Capture the cell that displays the provided text and extract its (X, Y) central coordinate. 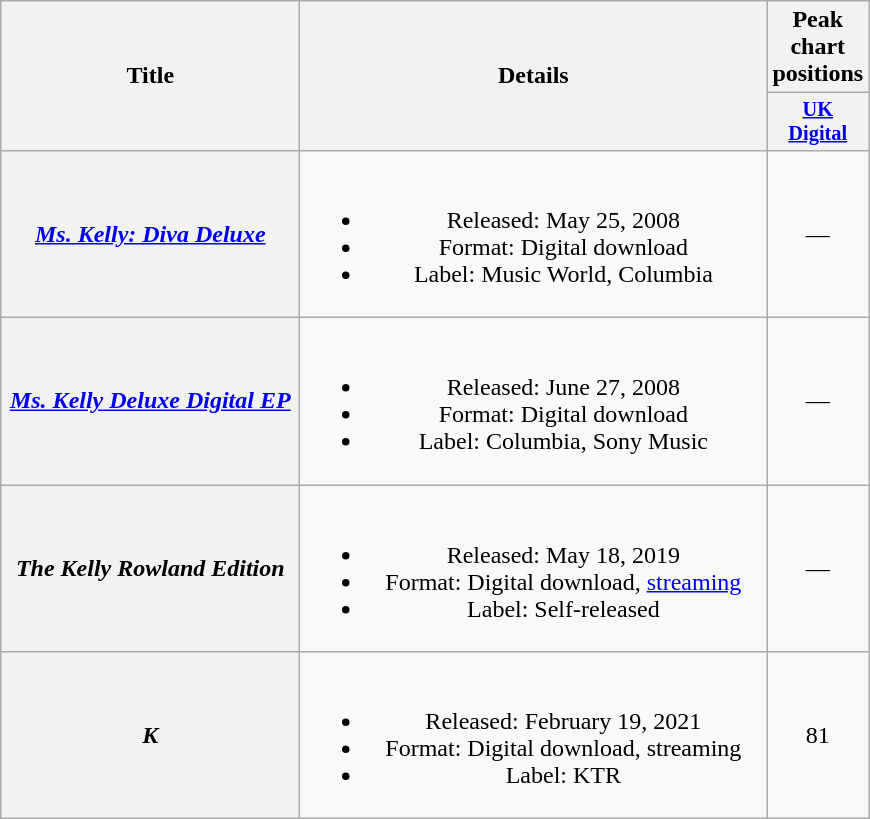
Ms. Kelly Deluxe Digital EP (150, 402)
Released: May 18, 2019Format: Digital download, streamingLabel: Self-released (534, 568)
Released: June 27, 2008Format: Digital downloadLabel: Columbia, Sony Music (534, 402)
Ms. Kelly: Diva Deluxe (150, 234)
UKDigital (818, 122)
Released: February 19, 2021Format: Digital download, streamingLabel: KTR (534, 736)
Title (150, 76)
K (150, 736)
Peak chart positions (818, 47)
Released: May 25, 2008Format: Digital downloadLabel: Music World, Columbia (534, 234)
81 (818, 736)
The Kelly Rowland Edition (150, 568)
Details (534, 76)
